From the cell containing the given text, extract its center point as (x, y) coordinate. 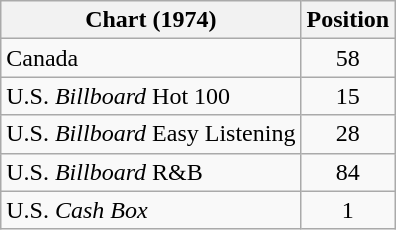
Position (348, 20)
U.S. Billboard R&B (151, 172)
28 (348, 134)
U.S. Billboard Hot 100 (151, 96)
1 (348, 210)
58 (348, 58)
84 (348, 172)
Canada (151, 58)
15 (348, 96)
Chart (1974) (151, 20)
U.S. Billboard Easy Listening (151, 134)
U.S. Cash Box (151, 210)
